Output the (X, Y) coordinate of the center of the cell containing the given text.  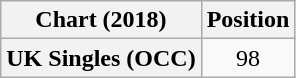
98 (248, 58)
Chart (2018) (101, 20)
UK Singles (OCC) (101, 58)
Position (248, 20)
